For the text-containing cell, return its midpoint in (x, y) coordinate format. 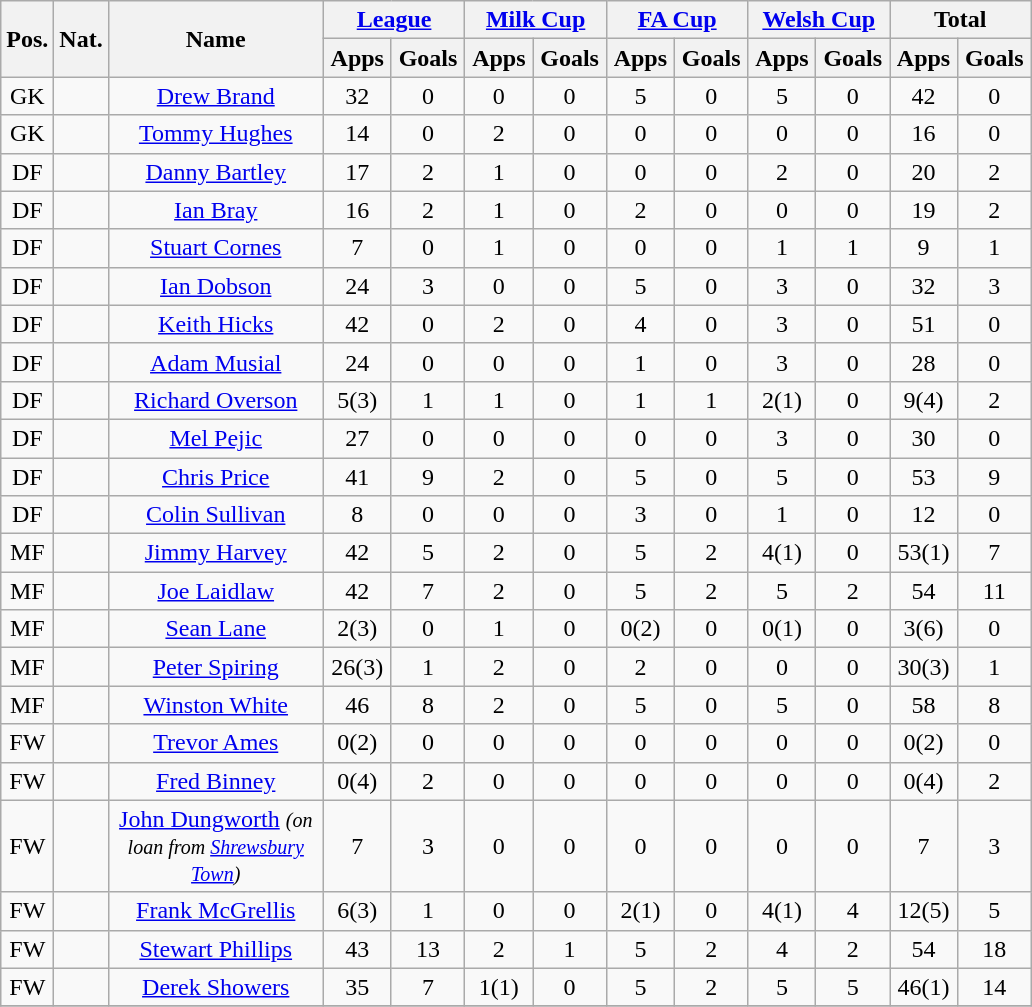
Peter Spiring (216, 667)
Welsh Cup (819, 20)
Winston White (216, 705)
Adam Musial (216, 362)
19 (924, 210)
Chris Price (216, 477)
Pos. (28, 39)
13 (428, 949)
28 (924, 362)
1(1) (499, 987)
12 (924, 515)
27 (357, 438)
John Dungworth (on loan from Shrewsbury Town) (216, 846)
9(4) (924, 400)
Jimmy Harvey (216, 553)
6(3) (357, 911)
51 (924, 324)
Name (216, 39)
Mel Pejic (216, 438)
FA Cup (677, 20)
46(1) (924, 987)
Ian Bray (216, 210)
League (394, 20)
Drew Brand (216, 96)
Danny Bartley (216, 172)
Stuart Cornes (216, 248)
Richard Overson (216, 400)
Nat. (81, 39)
Tommy Hughes (216, 134)
58 (924, 705)
30 (924, 438)
26(3) (357, 667)
43 (357, 949)
5(3) (357, 400)
Milk Cup (536, 20)
41 (357, 477)
20 (924, 172)
12(5) (924, 911)
35 (357, 987)
Colin Sullivan (216, 515)
18 (994, 949)
0(1) (782, 629)
Ian Dobson (216, 286)
Sean Lane (216, 629)
Total (961, 20)
Joe Laidlaw (216, 591)
30(3) (924, 667)
11 (994, 591)
3(6) (924, 629)
17 (357, 172)
Stewart Phillips (216, 949)
Keith Hicks (216, 324)
53 (924, 477)
53(1) (924, 553)
Fred Binney (216, 781)
46 (357, 705)
2(3) (357, 629)
Derek Showers (216, 987)
Frank McGrellis (216, 911)
Trevor Ames (216, 743)
